Pinpoint the cell where the given text exists, returning its (X, Y) midpoint coordinate. 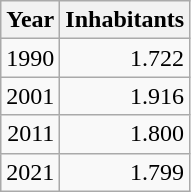
1990 (30, 58)
2001 (30, 96)
Year (30, 20)
1.916 (125, 96)
2021 (30, 172)
1.800 (125, 134)
2011 (30, 134)
1.722 (125, 58)
1.799 (125, 172)
Inhabitants (125, 20)
